From the cell containing the given text, extract its center point as (X, Y) coordinate. 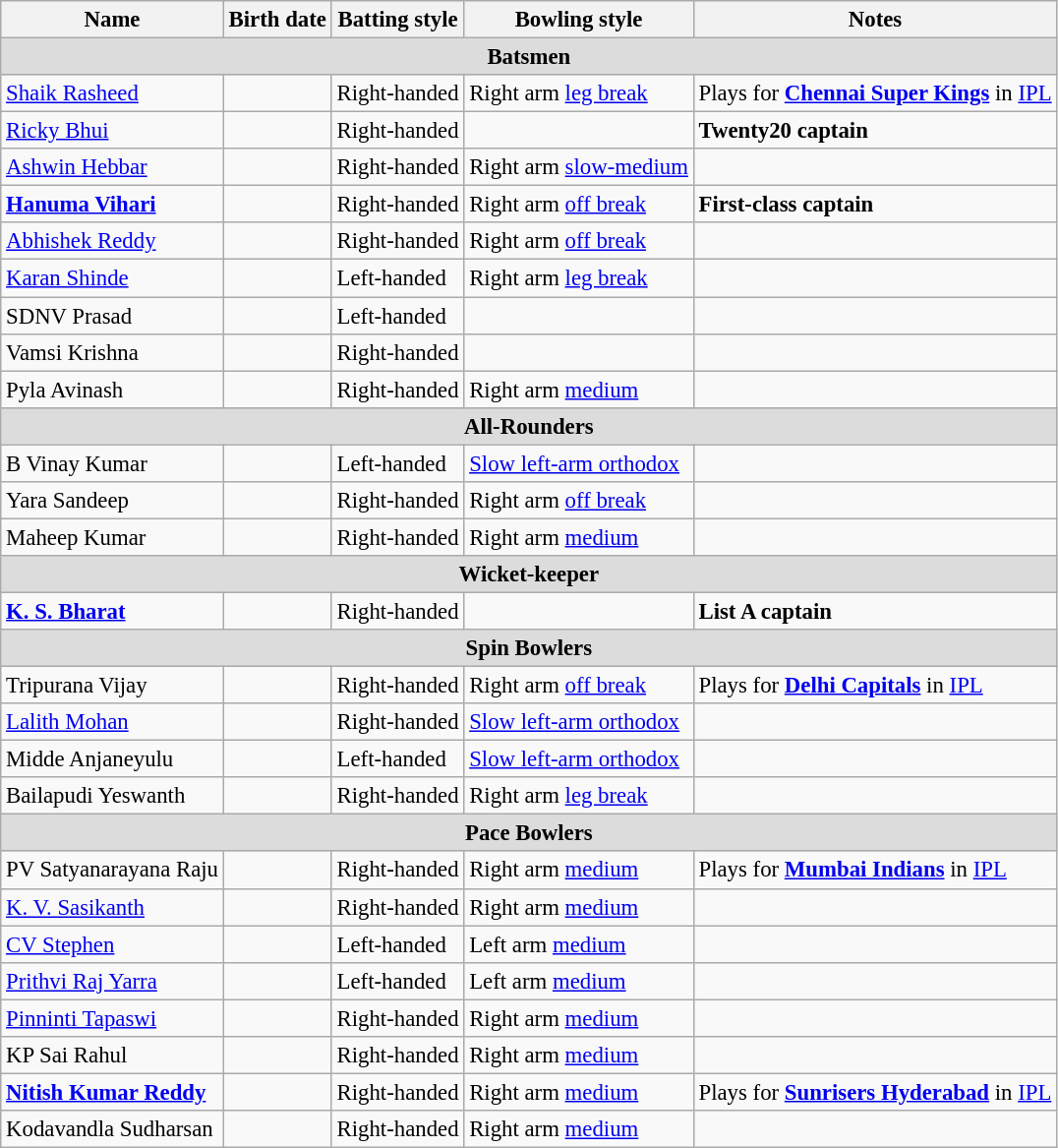
Spin Bowlers (529, 648)
Hanuma Vihari (112, 205)
Pinninti Tapaswi (112, 1018)
Twenty20 captain (875, 131)
CV Stephen (112, 944)
Pyla Avinash (112, 390)
Abhishek Reddy (112, 241)
Prithvi Raj Yarra (112, 981)
Yara Sandeep (112, 501)
Birth date (277, 20)
Name (112, 20)
Lalith Mohan (112, 722)
B Vinay Kumar (112, 463)
List A captain (875, 611)
Batsmen (529, 57)
Plays for Mumbai Indians in IPL (875, 871)
SDNV Prasad (112, 316)
KP Sai Rahul (112, 1056)
Karan Shinde (112, 278)
Maheep Kumar (112, 537)
Plays for Delhi Capitals in IPL (875, 686)
Tripurana Vijay (112, 686)
Plays for Chennai Super Kings in IPL (875, 93)
All-Rounders (529, 426)
Ashwin Hebbar (112, 167)
Bailapudi Yeswanth (112, 796)
Batting style (397, 20)
Pace Bowlers (529, 833)
Vamsi Krishna (112, 352)
K. V. Sasikanth (112, 907)
PV Satyanarayana Raju (112, 871)
First-class captain (875, 205)
K. S. Bharat (112, 611)
Wicket-keeper (529, 574)
Notes (875, 20)
Plays for Sunrisers Hyderabad in IPL (875, 1092)
Right arm slow-medium (578, 167)
Shaik Rasheed (112, 93)
Midde Anjaneyulu (112, 759)
Ricky Bhui (112, 131)
Bowling style (578, 20)
Kodavandla Sudharsan (112, 1129)
Nitish Kumar Reddy (112, 1092)
